For the text-containing cell, return its midpoint in (x, y) coordinate format. 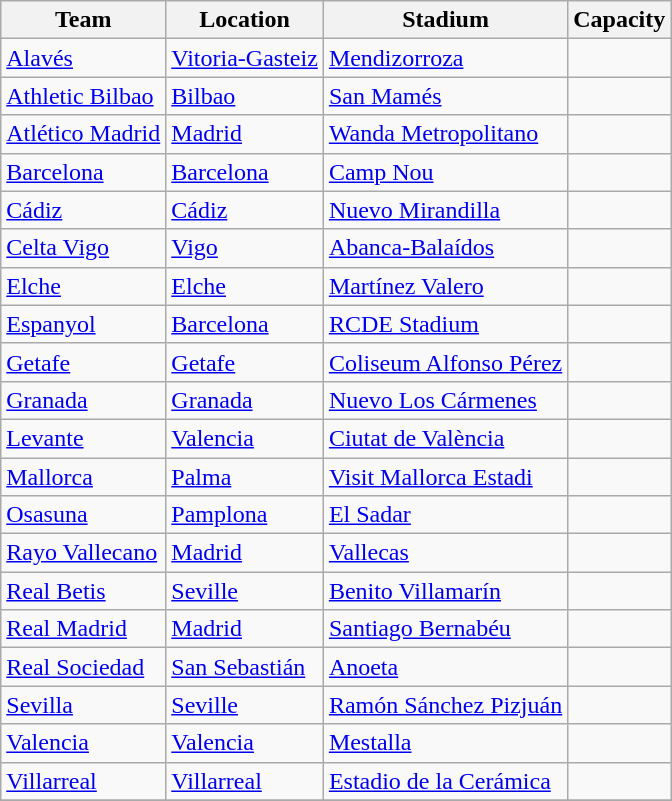
Mestalla (445, 743)
Santiago Bernabéu (445, 629)
Martínez Valero (445, 286)
Sevilla (84, 705)
Real Madrid (84, 629)
Stadium (445, 20)
Osasuna (84, 515)
San Sebastián (245, 667)
Visit Mallorca Estadi (445, 477)
Anoeta (445, 667)
Bilbao (245, 96)
Celta Vigo (84, 248)
Mallorca (84, 477)
Team (84, 20)
Estadio de la Cerámica (445, 781)
Abanca-Balaídos (445, 248)
Wanda Metropolitano (445, 134)
Capacity (620, 20)
Vitoria-Gasteiz (245, 58)
Vallecas (445, 553)
Rayo Vallecano (84, 553)
Pamplona (245, 515)
Mendizorroza (445, 58)
Nuevo Mirandilla (445, 210)
Vigo (245, 248)
Real Betis (84, 591)
Location (245, 20)
RCDE Stadium (445, 324)
San Mamés (445, 96)
Benito Villamarín (445, 591)
Nuevo Los Cármenes (445, 400)
Alavés (84, 58)
Coliseum Alfonso Pérez (445, 362)
Palma (245, 477)
Camp Nou (445, 172)
Ramón Sánchez Pizjuán (445, 705)
Real Sociedad (84, 667)
Levante (84, 438)
Athletic Bilbao (84, 96)
Ciutat de València (445, 438)
Atlético Madrid (84, 134)
El Sadar (445, 515)
Espanyol (84, 324)
